Find where the given text appears and provide that cell's center as [X, Y] coordinate. 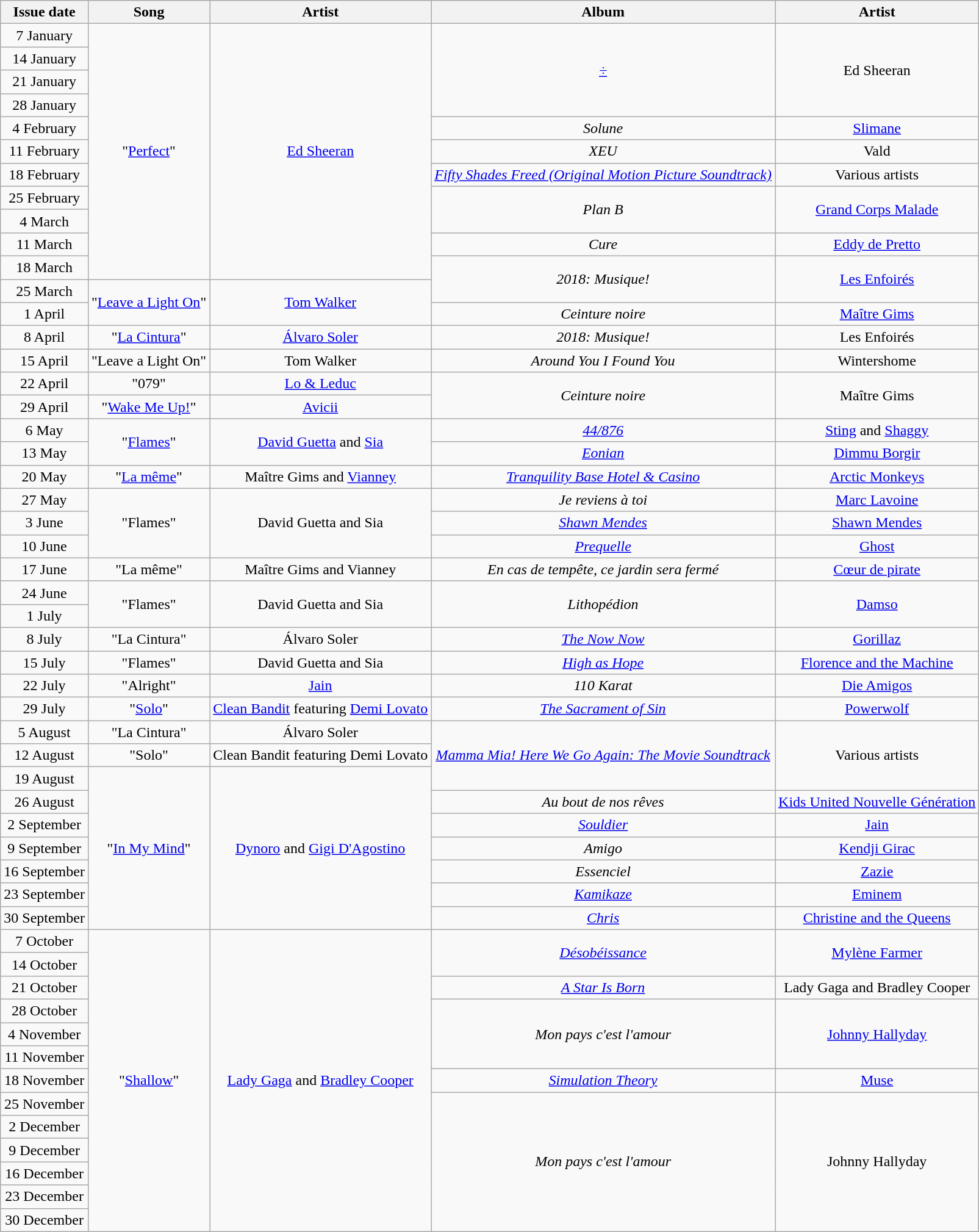
"Alright" [149, 686]
Muse [877, 1081]
Fifty Shades Freed (Original Motion Picture Soundtrack) [603, 175]
7 January [45, 35]
14 January [45, 59]
The Now Now [603, 639]
18 November [45, 1081]
"079" [149, 384]
28 January [45, 105]
15 April [45, 361]
High as Hope [603, 662]
18 March [45, 267]
Florence and the Machine [877, 662]
Zazie [877, 871]
Je reviens à toi [603, 500]
Eonian [603, 453]
Mamma Mia! Here We Go Again: The Movie Soundtrack [603, 755]
Simulation Theory [603, 1081]
110 Karat [603, 686]
Issue date [45, 12]
Dimmu Borgir [877, 453]
18 February [45, 175]
5 August [45, 732]
9 December [45, 1150]
30 December [45, 1220]
Solune [603, 128]
8 April [45, 337]
Vald [877, 151]
28 October [45, 1010]
11 February [45, 151]
25 February [45, 198]
13 May [45, 453]
21 October [45, 987]
Cœur de pirate [877, 569]
Christine and the Queens [877, 918]
1 July [45, 616]
4 November [45, 1034]
25 November [45, 1104]
Plan B [603, 209]
Au bout de nos rêves [603, 802]
Song [149, 12]
Lo & Leduc [321, 384]
"In My Mind" [149, 848]
15 July [45, 662]
16 September [45, 871]
Amigo [603, 848]
Souldier [603, 825]
Cure [603, 244]
Powerwolf [877, 709]
Arctic Monkeys [877, 477]
Kendji Girac [877, 848]
26 August [45, 802]
Slimane [877, 128]
A Star Is Born [603, 987]
23 September [45, 895]
Grand Corps Malade [877, 209]
21 January [45, 82]
The Sacrament of Sin [603, 709]
11 November [45, 1057]
Eddy de Pretto [877, 244]
Die Amigos [877, 686]
Marc Lavoine [877, 500]
30 September [45, 918]
17 June [45, 569]
20 May [45, 477]
"Shallow" [149, 1080]
16 December [45, 1173]
19 August [45, 779]
Mylène Farmer [877, 953]
6 May [45, 430]
29 April [45, 407]
2 September [45, 825]
9 September [45, 848]
12 August [45, 755]
Dynoro and Gigi D'Agostino [321, 848]
24 June [45, 593]
23 December [45, 1197]
25 March [45, 291]
1 April [45, 314]
Kids United Nouvelle Génération [877, 802]
Prequelle [603, 546]
Chris [603, 918]
Album [603, 12]
Avicii [321, 407]
Around You I Found You [603, 361]
En cas de tempête, ce jardin sera fermé [603, 569]
Désobéissance [603, 953]
Damso [877, 604]
Kamikaze [603, 895]
Essenciel [603, 871]
22 July [45, 686]
29 July [45, 709]
Gorillaz [877, 639]
4 March [45, 221]
2 December [45, 1127]
"Wake Me Up!" [149, 407]
Ghost [877, 546]
27 May [45, 500]
"Perfect" [149, 151]
÷ [603, 70]
8 July [45, 639]
4 February [45, 128]
XEU [603, 151]
10 June [45, 546]
44/876 [603, 430]
Sting and Shaggy [877, 430]
Lithopédion [603, 604]
Tranquility Base Hotel & Casino [603, 477]
3 June [45, 523]
7 October [45, 941]
22 April [45, 384]
11 March [45, 244]
Wintershome [877, 361]
14 October [45, 964]
Eminem [877, 895]
